Extract the [X, Y] coordinate from the center of the cell holding the provided text.  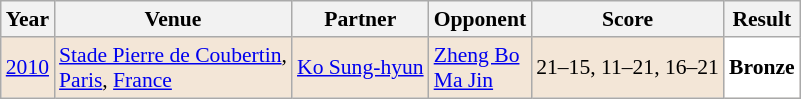
Opponent [480, 19]
Partner [360, 19]
21–15, 11–21, 16–21 [628, 68]
Score [628, 19]
Venue [173, 19]
Year [28, 19]
2010 [28, 68]
Result [762, 19]
Stade Pierre de Coubertin,Paris, France [173, 68]
Zheng Bo Ma Jin [480, 68]
Bronze [762, 68]
Ko Sung-hyun [360, 68]
